Capture the cell that displays the provided text and extract its [X, Y] central coordinate. 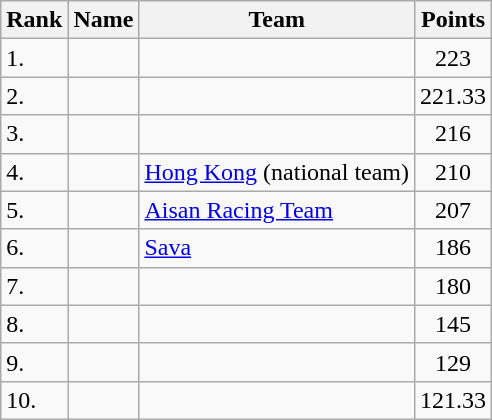
Aisan Racing Team [277, 210]
Hong Kong (national team) [277, 172]
Team [277, 20]
180 [454, 286]
207 [454, 210]
2. [34, 96]
145 [454, 324]
Name [104, 20]
10. [34, 400]
Sava [277, 248]
8. [34, 324]
1. [34, 58]
6. [34, 248]
186 [454, 248]
Rank [34, 20]
Points [454, 20]
210 [454, 172]
221.33 [454, 96]
129 [454, 362]
5. [34, 210]
121.33 [454, 400]
7. [34, 286]
4. [34, 172]
9. [34, 362]
216 [454, 134]
3. [34, 134]
223 [454, 58]
